Search for the cell housing the specified text and yield its [x, y] center coordinate. 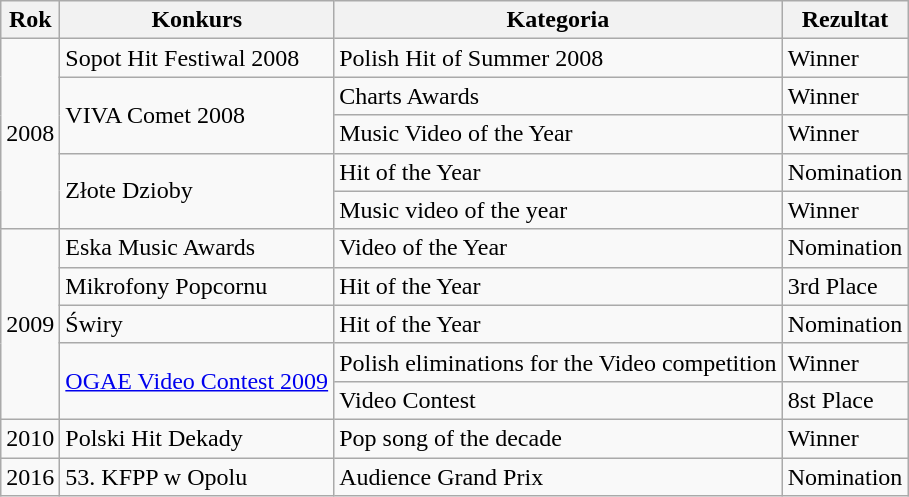
3rd Place [845, 286]
Złote Dzioby [197, 191]
Audience Grand Prix [558, 477]
Eska Music Awards [197, 248]
Konkurs [197, 20]
Music Video of the Year [558, 134]
Polish eliminations for the Video competition [558, 362]
Charts Awards [558, 96]
2010 [30, 438]
Music video of the year [558, 210]
53. KFPP w Opolu [197, 477]
2009 [30, 324]
2016 [30, 477]
Polski Hit Dekady [197, 438]
OGAE Video Contest 2009 [197, 381]
VIVA Comet 2008 [197, 115]
Video Contest [558, 400]
Pop song of the decade [558, 438]
Kategoria [558, 20]
2008 [30, 134]
Polish Hit of Summer 2008 [558, 58]
Rok [30, 20]
Mikrofony Popcornu [197, 286]
Sopot Hit Festiwal 2008 [197, 58]
Video of the Year [558, 248]
Świry [197, 324]
Rezultat [845, 20]
8st Place [845, 400]
